Return the [X, Y] coordinate for the center point of the cell that contains the specified text.  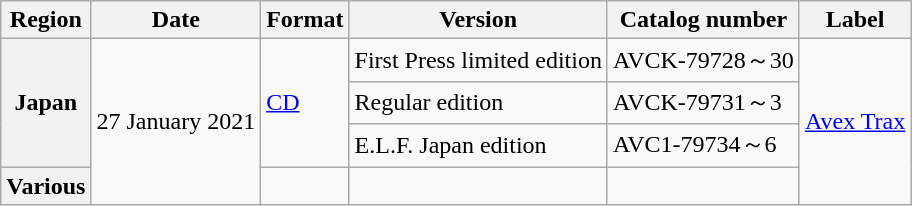
27 January 2021 [176, 122]
Avex Trax [854, 122]
Label [854, 20]
AVCK-79728～30 [703, 60]
Format [305, 20]
Date [176, 20]
AVCK-79731～3 [703, 102]
First Press limited edition [478, 60]
Various [46, 185]
Catalog number [703, 20]
Version [478, 20]
Japan [46, 103]
E.L.F. Japan edition [478, 146]
CD [305, 103]
Regular edition [478, 102]
AVC1-79734～6 [703, 146]
Region [46, 20]
